For the text-containing cell, return its midpoint in (x, y) coordinate format. 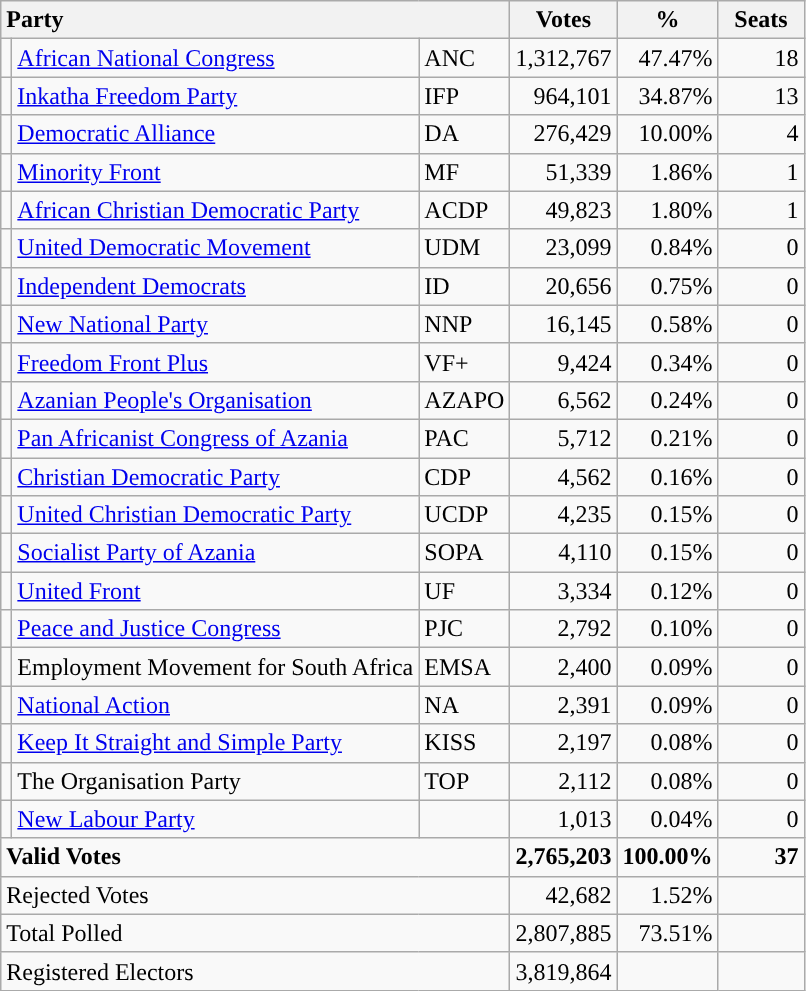
4,235 (564, 515)
0.12% (668, 591)
4 (761, 134)
18 (761, 58)
6,562 (564, 400)
1.52% (668, 895)
DA (464, 134)
1.80% (668, 210)
0.34% (668, 362)
2,197 (564, 743)
Total Polled (256, 933)
1,312,767 (564, 58)
73.51% (668, 933)
4,110 (564, 553)
16,145 (564, 324)
2,112 (564, 781)
51,339 (564, 172)
0.75% (668, 286)
0.58% (668, 324)
CDP (464, 477)
42,682 (564, 895)
964,101 (564, 96)
13 (761, 96)
0.21% (668, 438)
2,792 (564, 629)
Peace and Justice Congress (216, 629)
UDM (464, 248)
0.04% (668, 819)
Minority Front (216, 172)
UF (464, 591)
2,391 (564, 705)
47.47% (668, 58)
Christian Democratic Party (216, 477)
49,823 (564, 210)
NNP (464, 324)
ACDP (464, 210)
23,099 (564, 248)
Freedom Front Plus (216, 362)
KISS (464, 743)
Party (256, 20)
100.00% (668, 857)
New National Party (216, 324)
1.86% (668, 172)
SOPA (464, 553)
34.87% (668, 96)
IFP (464, 96)
AZAPO (464, 400)
3,334 (564, 591)
TOP (464, 781)
VF+ (464, 362)
Employment Movement for South Africa (216, 667)
ID (464, 286)
MF (464, 172)
5,712 (564, 438)
New Labour Party (216, 819)
African National Congress (216, 58)
Pan Africanist Congress of Azania (216, 438)
2,765,203 (564, 857)
2,400 (564, 667)
PJC (464, 629)
Independent Democrats (216, 286)
UCDP (464, 515)
20,656 (564, 286)
4,562 (564, 477)
National Action (216, 705)
Keep It Straight and Simple Party (216, 743)
United Front (216, 591)
NA (464, 705)
276,429 (564, 134)
EMSA (464, 667)
0.84% (668, 248)
Seats (761, 20)
United Christian Democratic Party (216, 515)
10.00% (668, 134)
Rejected Votes (256, 895)
0.24% (668, 400)
1,013 (564, 819)
Azanian People's Organisation (216, 400)
9,424 (564, 362)
The Organisation Party (216, 781)
African Christian Democratic Party (216, 210)
3,819,864 (564, 971)
0.16% (668, 477)
United Democratic Movement (216, 248)
0.10% (668, 629)
Inkatha Freedom Party (216, 96)
Votes (564, 20)
Valid Votes (256, 857)
37 (761, 857)
2,807,885 (564, 933)
Democratic Alliance (216, 134)
ANC (464, 58)
Registered Electors (256, 971)
PAC (464, 438)
Socialist Party of Azania (216, 553)
% (668, 20)
